Capture the cell that displays the provided text and extract its (X, Y) central coordinate. 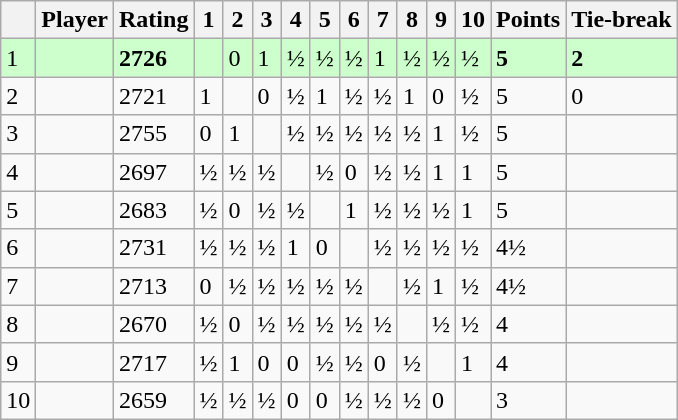
2755 (154, 134)
2697 (154, 172)
Points (528, 20)
2659 (154, 400)
2670 (154, 324)
2713 (154, 286)
Player (75, 20)
2721 (154, 96)
2683 (154, 210)
2717 (154, 362)
2726 (154, 58)
2731 (154, 248)
Tie-break (622, 20)
Rating (154, 20)
